Detect which cell encompasses the target text, then output its [x, y] center coordinate. 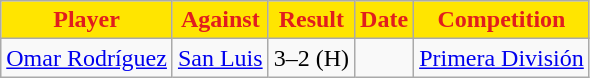
Against [220, 20]
Player [87, 20]
Result [311, 20]
Primera División [502, 58]
Omar Rodríguez [87, 58]
San Luis [220, 58]
Competition [502, 20]
3–2 (H) [311, 58]
Date [384, 20]
